Search for the cell housing the specified text and yield its [x, y] center coordinate. 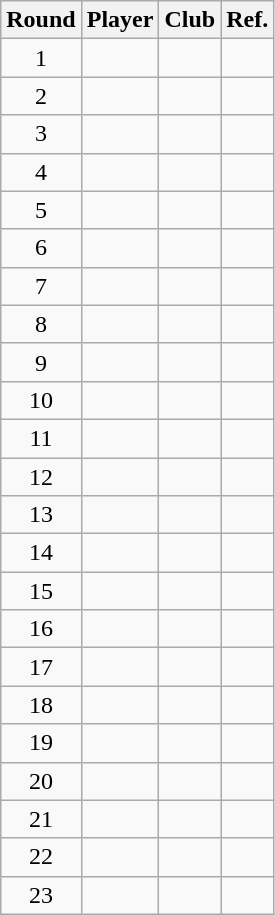
17 [41, 667]
Player [120, 20]
20 [41, 781]
15 [41, 591]
23 [41, 895]
Round [41, 20]
5 [41, 210]
9 [41, 362]
16 [41, 629]
10 [41, 400]
22 [41, 857]
14 [41, 553]
12 [41, 477]
21 [41, 819]
1 [41, 58]
19 [41, 743]
8 [41, 324]
4 [41, 172]
13 [41, 515]
7 [41, 286]
6 [41, 248]
2 [41, 96]
Club [190, 20]
18 [41, 705]
11 [41, 438]
Ref. [248, 20]
3 [41, 134]
